Provide the [X, Y] coordinate of the cell's center where the given text is located.  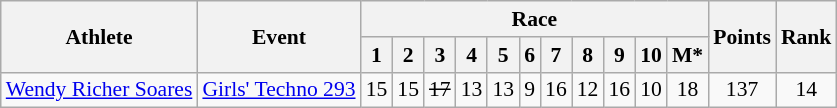
M* [688, 55]
Athlete [100, 36]
6 [530, 55]
7 [556, 55]
Rank [806, 36]
Points [742, 36]
18 [688, 90]
3 [440, 55]
137 [742, 90]
Wendy Richer Soares [100, 90]
5 [503, 55]
1 [377, 55]
2 [408, 55]
8 [588, 55]
12 [588, 90]
4 [472, 55]
17 [440, 90]
14 [806, 90]
Event [278, 36]
Race [535, 19]
Girls' Techno 293 [278, 90]
